From the cell containing the given text, extract its center point as [X, Y] coordinate. 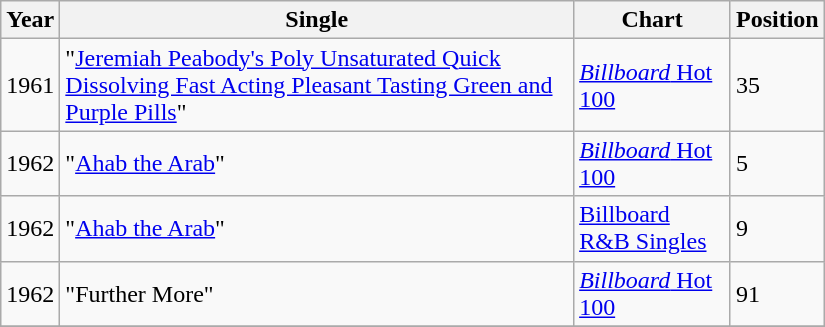
35 [777, 85]
9 [777, 228]
Chart [652, 20]
5 [777, 164]
Billboard R&B Singles [652, 228]
Single [317, 20]
Year [30, 20]
Position [777, 20]
91 [777, 294]
"Further More" [317, 294]
"Jeremiah Peabody's Poly Unsaturated Quick Dissolving Fast Acting Pleasant Tasting Green and Purple Pills" [317, 85]
1961 [30, 85]
